Return (x, y) of the center of cell containing provided text 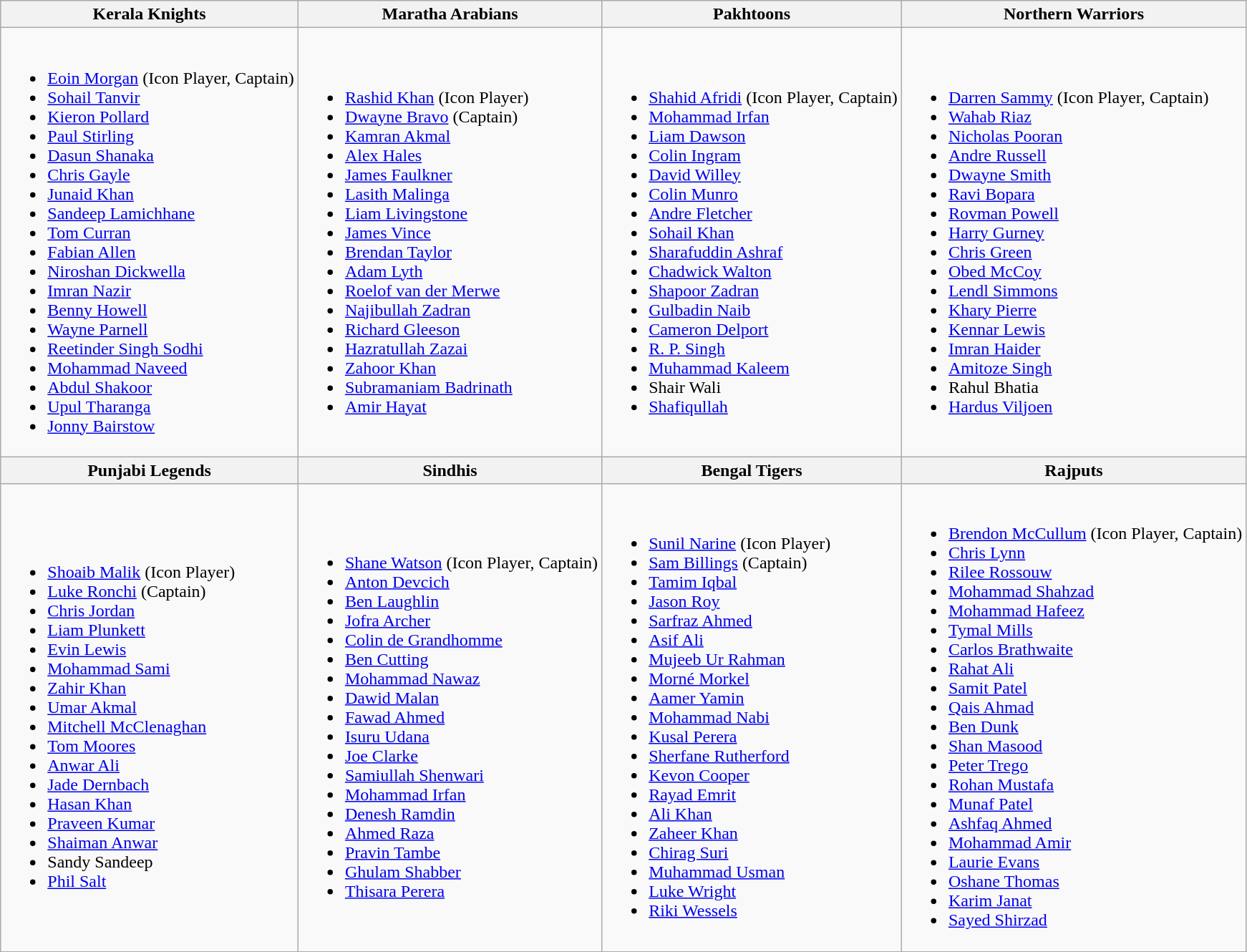
Kerala Knights (150, 14)
Bengal Tigers (752, 470)
Rajputs (1074, 470)
Pakhtoons (752, 14)
Sindhis (450, 470)
Punjabi Legends (150, 470)
Maratha Arabians (450, 14)
Northern Warriors (1074, 14)
